Pinpoint the cell where the given text exists, returning its (x, y) midpoint coordinate. 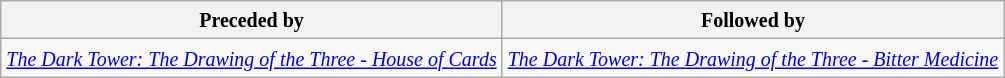
The Dark Tower: The Drawing of the Three - Bitter Medicine (753, 58)
The Dark Tower: The Drawing of the Three - House of Cards (252, 58)
Followed by (753, 20)
Preceded by (252, 20)
